Return (x, y) of the center of cell containing provided text 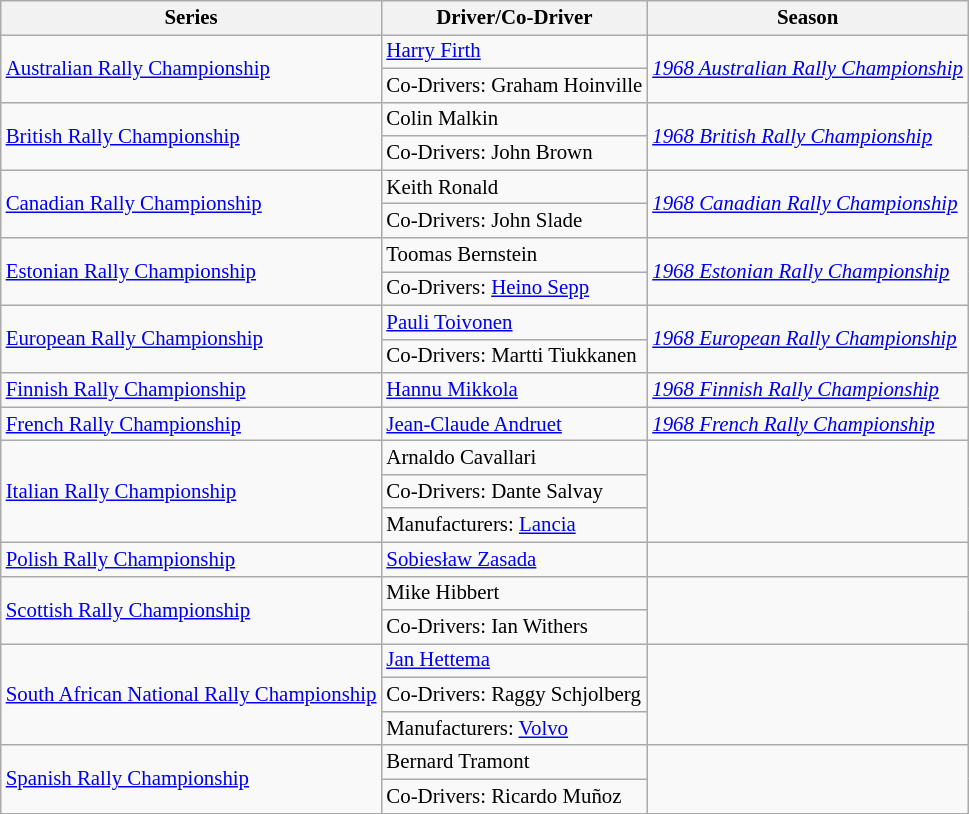
Jean-Claude Andruet (514, 424)
1968 British Rally Championship (808, 136)
Co-Drivers: John Slade (514, 221)
Harry Firth (514, 51)
British Rally Championship (192, 136)
Series (192, 18)
Manufacturers: Lancia (514, 525)
Co-Drivers: Ian Withers (514, 627)
1968 French Rally Championship (808, 424)
Driver/Co-Driver (514, 18)
1968 Finnish Rally Championship (808, 390)
Manufacturers: Volvo (514, 728)
European Rally Championship (192, 339)
Finnish Rally Championship (192, 390)
Arnaldo Cavallari (514, 458)
Italian Rally Championship (192, 492)
Colin Malkin (514, 119)
Hannu Mikkola (514, 390)
Canadian Rally Championship (192, 204)
South African National Rally Championship (192, 695)
Jan Hettema (514, 661)
Pauli Toivonen (514, 322)
Sobiesław Zasada (514, 559)
1968 Canadian Rally Championship (808, 204)
1968 Australian Rally Championship (808, 68)
Estonian Rally Championship (192, 272)
Keith Ronald (514, 187)
Co-Drivers: Dante Salvay (514, 491)
French Rally Championship (192, 424)
1968 European Rally Championship (808, 339)
Bernard Tramont (514, 762)
Co-Drivers: Graham Hoinville (514, 85)
Co-Drivers: Martti Tiukkanen (514, 356)
1968 Estonian Rally Championship (808, 272)
Co-Drivers: Raggy Schjolberg (514, 695)
Polish Rally Championship (192, 559)
Australian Rally Championship (192, 68)
Co-Drivers: Heino Sepp (514, 288)
Co-Drivers: Ricardo Muñoz (514, 796)
Season (808, 18)
Toomas Bernstein (514, 255)
Scottish Rally Championship (192, 610)
Spanish Rally Championship (192, 779)
Mike Hibbert (514, 593)
Co-Drivers: John Brown (514, 153)
